Determine the (X, Y) coordinate at the center of the cell enclosing the given text.  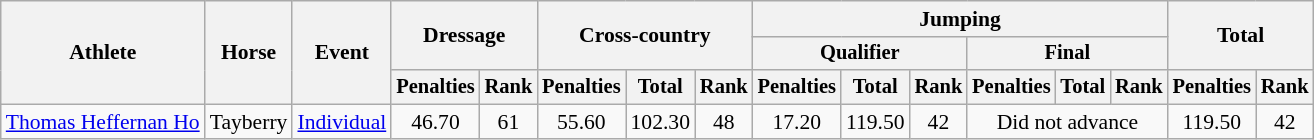
Did not advance (1067, 122)
61 (509, 122)
Individual (342, 122)
Dressage (464, 36)
55.60 (581, 122)
Event (342, 52)
Cross-country (644, 36)
Thomas Heffernan Ho (103, 122)
46.70 (435, 122)
17.20 (797, 122)
Tayberry (249, 122)
Athlete (103, 52)
Jumping (960, 19)
48 (724, 122)
Qualifier (860, 54)
Final (1067, 54)
Horse (249, 52)
102.30 (660, 122)
